Scan for the cell matching the given text and deliver its (x, y) coordinate at center. 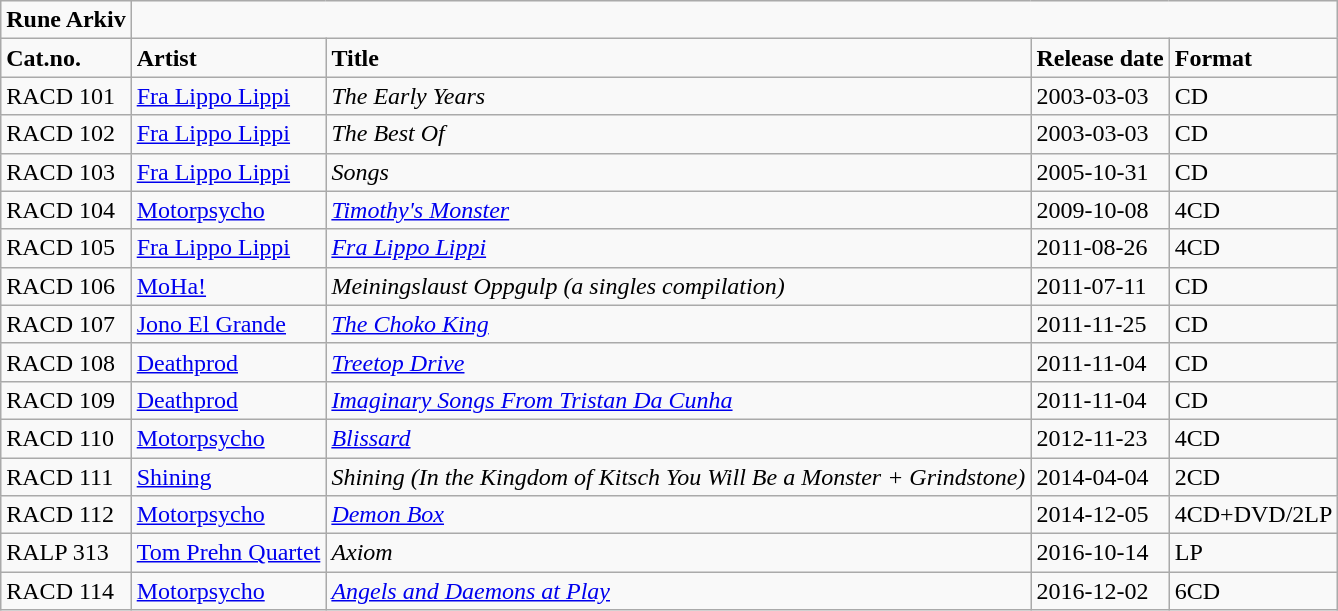
2009-10-08 (1100, 210)
Imaginary Songs From Tristan Da Cunha (678, 400)
RALP 313 (66, 553)
2CD (1254, 477)
Release date (1100, 58)
The Choko King (678, 324)
RACD 111 (66, 477)
RACD 103 (66, 172)
LP (1254, 553)
Title (678, 58)
Angels and Daemons at Play (678, 591)
2016-12-02 (1100, 591)
Axiom (678, 553)
RACD 114 (66, 591)
RACD 106 (66, 286)
Jono El Grande (228, 324)
Cat.no. (66, 58)
2014-12-05 (1100, 515)
Demon Box (678, 515)
RACD 104 (66, 210)
Shining (In the Kingdom of Kitsch You Will Be a Monster + Grindstone) (678, 477)
2014-04-04 (1100, 477)
Rune Arkiv (66, 20)
Songs (678, 172)
2005-10-31 (1100, 172)
Tom Prehn Quartet (228, 553)
The Best Of (678, 134)
Meiningslaust Oppgulp (a singles compilation) (678, 286)
RACD 109 (66, 400)
6CD (1254, 591)
2012-11-23 (1100, 438)
2011-08-26 (1100, 248)
RACD 107 (66, 324)
MoHa! (228, 286)
4CD+DVD/2LP (1254, 515)
RACD 105 (66, 248)
The Early Years (678, 96)
Blissard (678, 438)
Timothy's Monster (678, 210)
2011-07-11 (1100, 286)
Artist (228, 58)
2016-10-14 (1100, 553)
RACD 112 (66, 515)
RACD 110 (66, 438)
RACD 108 (66, 362)
2011-11-25 (1100, 324)
RACD 102 (66, 134)
Shining (228, 477)
Treetop Drive (678, 362)
Format (1254, 58)
RACD 101 (66, 96)
